Locate the cell with the specified text and output its [x, y] center coordinate. 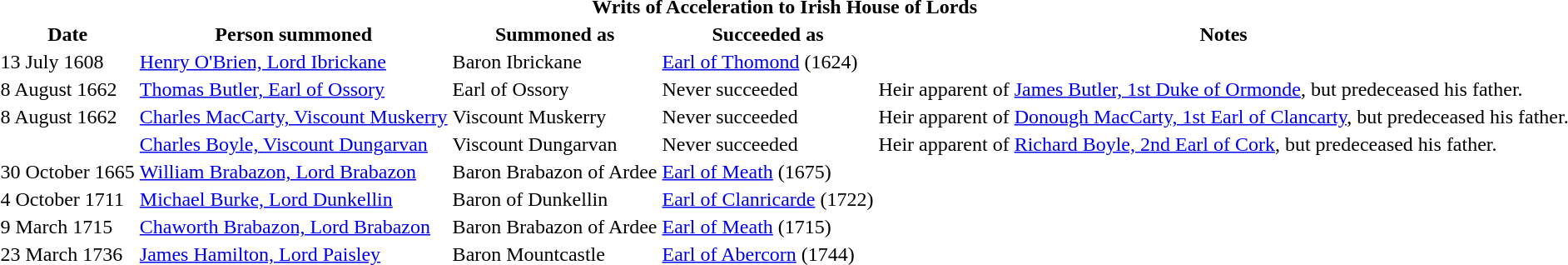
Michael Burke, Lord Dunkellin [293, 199]
Earl of Ossory [554, 89]
Earl of Meath (1675) [767, 172]
Summoned as [554, 34]
Charles MacCarty, Viscount Muskerry [293, 117]
Viscount Dungarvan [554, 144]
Chaworth Brabazon, Lord Brabazon [293, 227]
Viscount Muskerry [554, 117]
Thomas Butler, Earl of Ossory [293, 89]
Earl of Meath (1715) [767, 227]
Charles Boyle, Viscount Dungarvan [293, 144]
Earl of Thomond (1624) [767, 62]
William Brabazon, Lord Brabazon [293, 172]
Person summoned [293, 34]
Baron of Dunkellin [554, 199]
Earl of Clanricarde (1722) [767, 199]
Succeeded as [767, 34]
Baron Ibrickane [554, 62]
Henry O'Brien, Lord Ibrickane [293, 62]
